Search for the cell housing the specified text and yield its (X, Y) center coordinate. 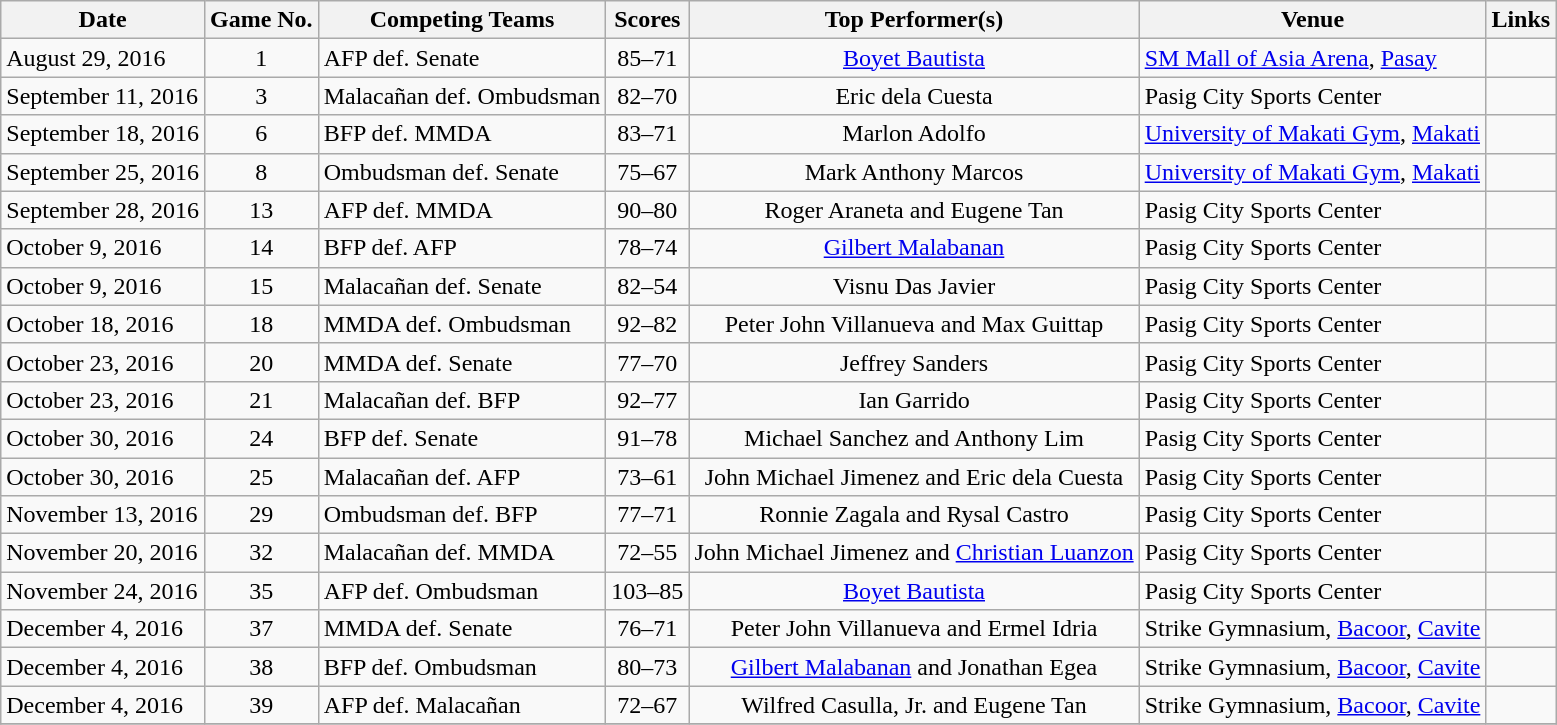
Peter John Villanueva and Ermel Idria (914, 629)
Mark Anthony Marcos (914, 172)
82–70 (648, 96)
Top Performer(s) (914, 20)
77–71 (648, 515)
Links (1521, 20)
Roger Araneta and Eugene Tan (914, 210)
75–67 (648, 172)
38 (261, 667)
John Michael Jimenez and Eric dela Cuesta (914, 477)
November 24, 2016 (103, 591)
39 (261, 705)
Gilbert Malabanan (914, 248)
AFP def. Malacañan (462, 705)
35 (261, 591)
September 28, 2016 (103, 210)
Ombudsman def. BFP (462, 515)
37 (261, 629)
MMDA def. Ombudsman (462, 324)
Wilfred Casulla, Jr. and Eugene Tan (914, 705)
Ombudsman def. Senate (462, 172)
3 (261, 96)
76–71 (648, 629)
Michael Sanchez and Anthony Lim (914, 438)
15 (261, 286)
72–67 (648, 705)
BFP def. MMDA (462, 134)
October 18, 2016 (103, 324)
103–85 (648, 591)
November 13, 2016 (103, 515)
Game No. (261, 20)
September 18, 2016 (103, 134)
13 (261, 210)
Marlon Adolfo (914, 134)
Malacañan def. BFP (462, 400)
78–74 (648, 248)
82–54 (648, 286)
Competing Teams (462, 20)
BFP def. AFP (462, 248)
25 (261, 477)
November 20, 2016 (103, 553)
Malacañan def. MMDA (462, 553)
20 (261, 362)
AFP def. Ombudsman (462, 591)
Scores (648, 20)
29 (261, 515)
SM Mall of Asia Arena, Pasay (1312, 58)
24 (261, 438)
Malacañan def. Ombudsman (462, 96)
BFP def. Senate (462, 438)
AFP def. MMDA (462, 210)
Ronnie Zagala and Rysal Castro (914, 515)
John Michael Jimenez and Christian Luanzon (914, 553)
14 (261, 248)
September 25, 2016 (103, 172)
92–77 (648, 400)
21 (261, 400)
BFP def. Ombudsman (462, 667)
77–70 (648, 362)
1 (261, 58)
80–73 (648, 667)
73–61 (648, 477)
91–78 (648, 438)
Malacañan def. Senate (462, 286)
83–71 (648, 134)
Date (103, 20)
Peter John Villanueva and Max Guittap (914, 324)
Ian Garrido (914, 400)
Visnu Das Javier (914, 286)
8 (261, 172)
September 11, 2016 (103, 96)
6 (261, 134)
92–82 (648, 324)
Venue (1312, 20)
85–71 (648, 58)
72–55 (648, 553)
Gilbert Malabanan and Jonathan Egea (914, 667)
90–80 (648, 210)
32 (261, 553)
18 (261, 324)
Malacañan def. AFP (462, 477)
AFP def. Senate (462, 58)
Jeffrey Sanders (914, 362)
Eric dela Cuesta (914, 96)
August 29, 2016 (103, 58)
